For the text-containing cell, return its midpoint in [X, Y] coordinate format. 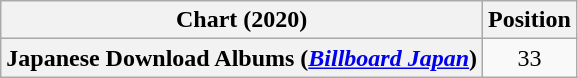
Japanese Download Albums (Billboard Japan) [242, 58]
Chart (2020) [242, 20]
Position [530, 20]
33 [530, 58]
